Scan for the cell matching the given text and deliver its (x, y) coordinate at center. 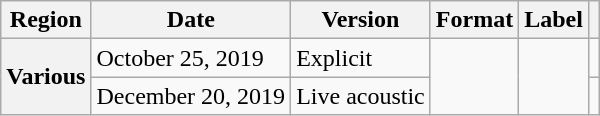
Date (191, 20)
Explicit (361, 58)
December 20, 2019 (191, 96)
Live acoustic (361, 96)
Various (46, 77)
Format (474, 20)
Label (554, 20)
Region (46, 20)
October 25, 2019 (191, 58)
Version (361, 20)
